Return (X, Y) of the center of cell containing provided text 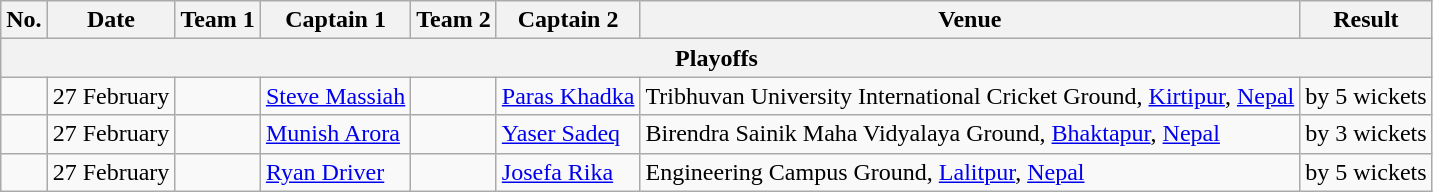
Josefa Rika (568, 172)
Tribhuvan University International Cricket Ground, Kirtipur, Nepal (970, 96)
Munish Arora (335, 134)
Team 1 (218, 20)
Venue (970, 20)
Paras Khadka (568, 96)
Steve Massiah (335, 96)
Team 2 (454, 20)
Birendra Sainik Maha Vidyalaya Ground, Bhaktapur, Nepal (970, 134)
Captain 1 (335, 20)
Yaser Sadeq (568, 134)
Ryan Driver (335, 172)
by 3 wickets (1366, 134)
No. (24, 20)
Result (1366, 20)
Engineering Campus Ground, Lalitpur, Nepal (970, 172)
Captain 2 (568, 20)
Date (111, 20)
Playoffs (716, 58)
